Return [X, Y] of the center of cell containing provided text 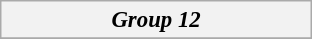
Group 12 [156, 20]
